For the text-containing cell, return its midpoint in (x, y) coordinate format. 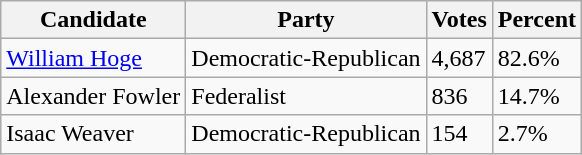
Party (306, 20)
Percent (536, 20)
Votes (459, 20)
82.6% (536, 58)
14.7% (536, 96)
William Hoge (94, 58)
4,687 (459, 58)
Candidate (94, 20)
836 (459, 96)
Alexander Fowler (94, 96)
154 (459, 134)
2.7% (536, 134)
Isaac Weaver (94, 134)
Federalist (306, 96)
